Detect which cell encompasses the target text, then output its (X, Y) center coordinate. 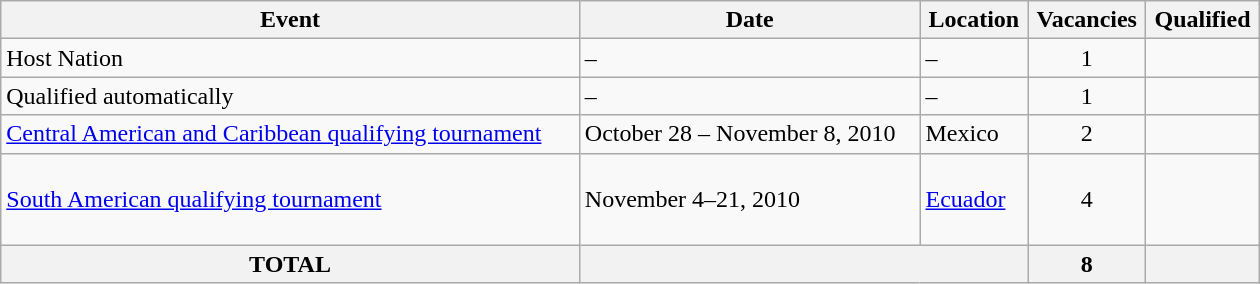
Event (290, 20)
South American qualifying tournament (290, 199)
Location (974, 20)
November 4–21, 2010 (750, 199)
October 28 – November 8, 2010 (750, 134)
2 (1087, 134)
Vacancies (1087, 20)
4 (1087, 199)
Qualified (1202, 20)
Central American and Caribbean qualifying tournament (290, 134)
Mexico (974, 134)
Host Nation (290, 58)
TOTAL (290, 264)
Qualified automatically (290, 96)
Ecuador (974, 199)
Date (750, 20)
8 (1087, 264)
